Provide the (X, Y) coordinate of the cell's center where the given text is located.  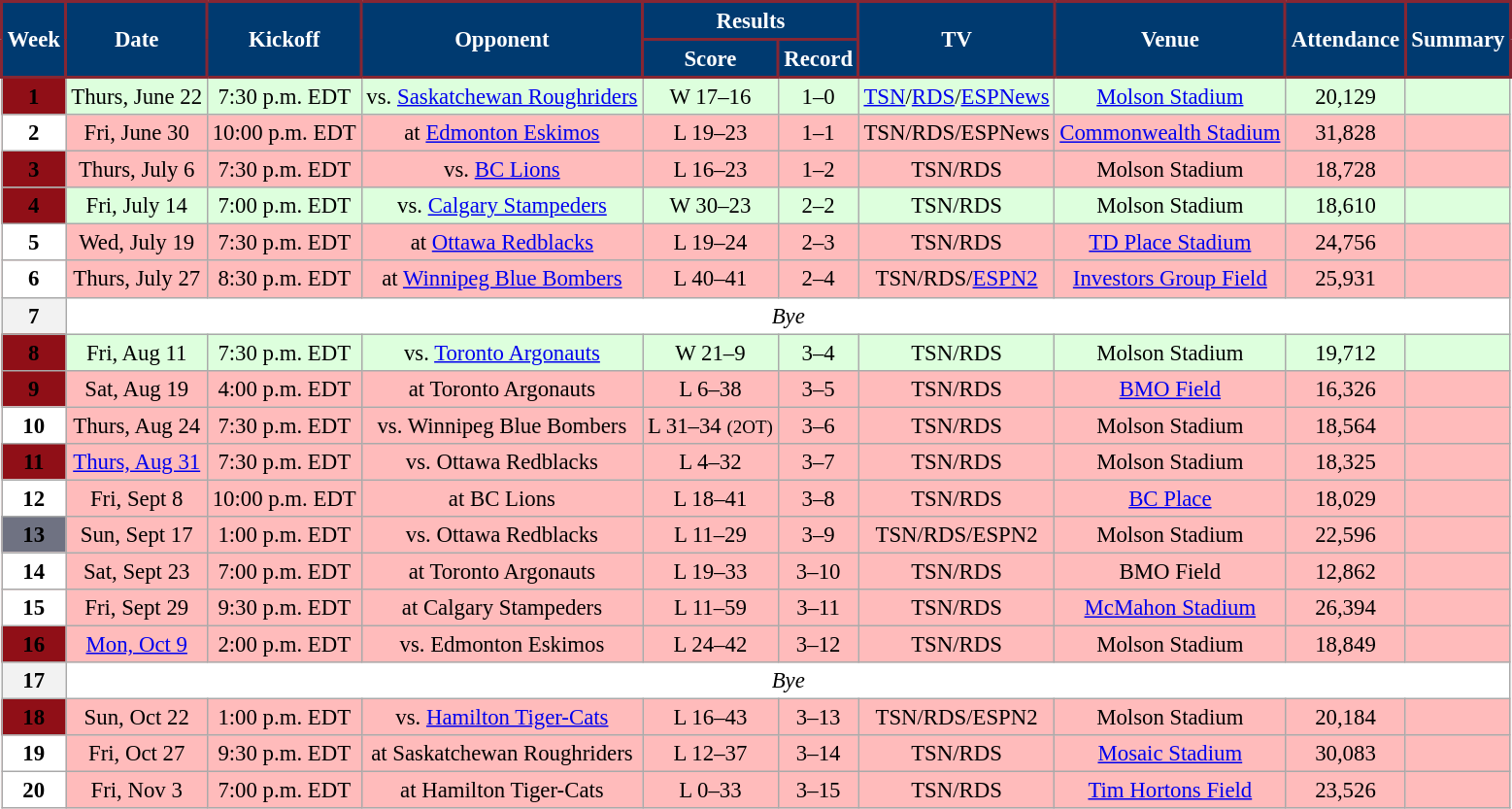
Week (35, 40)
16 (35, 645)
Results (751, 21)
Thurs, July 27 (136, 280)
Thurs, Aug 24 (136, 425)
30,083 (1346, 754)
19,712 (1346, 353)
3–15 (818, 791)
L 16–43 (711, 718)
19 (35, 754)
3–9 (818, 535)
L 31–34 (2OT) (711, 425)
Mosaic Stadium (1170, 754)
TD Place Stadium (1170, 243)
13 (35, 535)
3–4 (818, 353)
Thurs, July 6 (136, 170)
Venue (1170, 40)
at BC Lions (502, 498)
Fri, Nov 3 (136, 791)
3–11 (818, 608)
Mon, Oct 9 (136, 645)
20,184 (1346, 718)
L 18–41 (711, 498)
10 (35, 425)
3–10 (818, 571)
1–0 (818, 96)
3–7 (818, 462)
Fri, July 14 (136, 206)
26,394 (1346, 608)
at Ottawa Redblacks (502, 243)
L 40–41 (711, 280)
L 19–24 (711, 243)
Attendance (1346, 40)
2–2 (818, 206)
18,029 (1346, 498)
2–4 (818, 280)
BC Place (1170, 498)
12 (35, 498)
2 (35, 133)
vs. Saskatchewan Roughriders (502, 96)
Fri, Oct 27 (136, 754)
15 (35, 608)
Sun, Oct 22 (136, 718)
18,728 (1346, 170)
McMahon Stadium (1170, 608)
at Calgary Stampeders (502, 608)
Fri, Sept 29 (136, 608)
31,828 (1346, 133)
5 (35, 243)
L 24–42 (711, 645)
TV (957, 40)
4 (35, 206)
Commonwealth Stadium (1170, 133)
3–14 (818, 754)
6 (35, 280)
8:30 p.m. EDT (284, 280)
3–13 (818, 718)
at Saskatchewan Roughriders (502, 754)
Investors Group Field (1170, 280)
1 (35, 96)
at Winnipeg Blue Bombers (502, 280)
3–12 (818, 645)
Date (136, 40)
vs. Calgary Stampeders (502, 206)
L 4–32 (711, 462)
2–3 (818, 243)
17 (35, 681)
3–5 (818, 388)
vs. Hamilton Tiger-Cats (502, 718)
L 19–33 (711, 571)
Thurs, Aug 31 (136, 462)
23,526 (1346, 791)
W 30–23 (711, 206)
W 21–9 (711, 353)
20,129 (1346, 96)
Sat, Aug 19 (136, 388)
L 6–38 (711, 388)
at Edmonton Eskimos (502, 133)
Wed, July 19 (136, 243)
3 (35, 170)
22,596 (1346, 535)
Score (711, 58)
25,931 (1346, 280)
14 (35, 571)
18 (35, 718)
18,849 (1346, 645)
L 0–33 (711, 791)
vs. Toronto Argonauts (502, 353)
9 (35, 388)
vs. Edmonton Eskimos (502, 645)
12,862 (1346, 571)
W 17–16 (711, 96)
1–1 (818, 133)
1–2 (818, 170)
L 12–37 (711, 754)
24,756 (1346, 243)
vs. Winnipeg Blue Bombers (502, 425)
2:00 p.m. EDT (284, 645)
Fri, Aug 11 (136, 353)
18,610 (1346, 206)
Record (818, 58)
4:00 p.m. EDT (284, 388)
18,564 (1346, 425)
L 19–23 (711, 133)
Summary (1458, 40)
11 (35, 462)
3–8 (818, 498)
Fri, Sept 8 (136, 498)
18,325 (1346, 462)
vs. BC Lions (502, 170)
16,326 (1346, 388)
L 11–29 (711, 535)
3–6 (818, 425)
Fri, June 30 (136, 133)
8 (35, 353)
Opponent (502, 40)
Thurs, June 22 (136, 96)
Sun, Sept 17 (136, 535)
Sat, Sept 23 (136, 571)
7 (35, 316)
Kickoff (284, 40)
20 (35, 791)
L 16–23 (711, 170)
L 11–59 (711, 608)
at Hamilton Tiger-Cats (502, 791)
Tim Hortons Field (1170, 791)
